Provide the [x, y] coordinate of the cell's center where the given text is located.  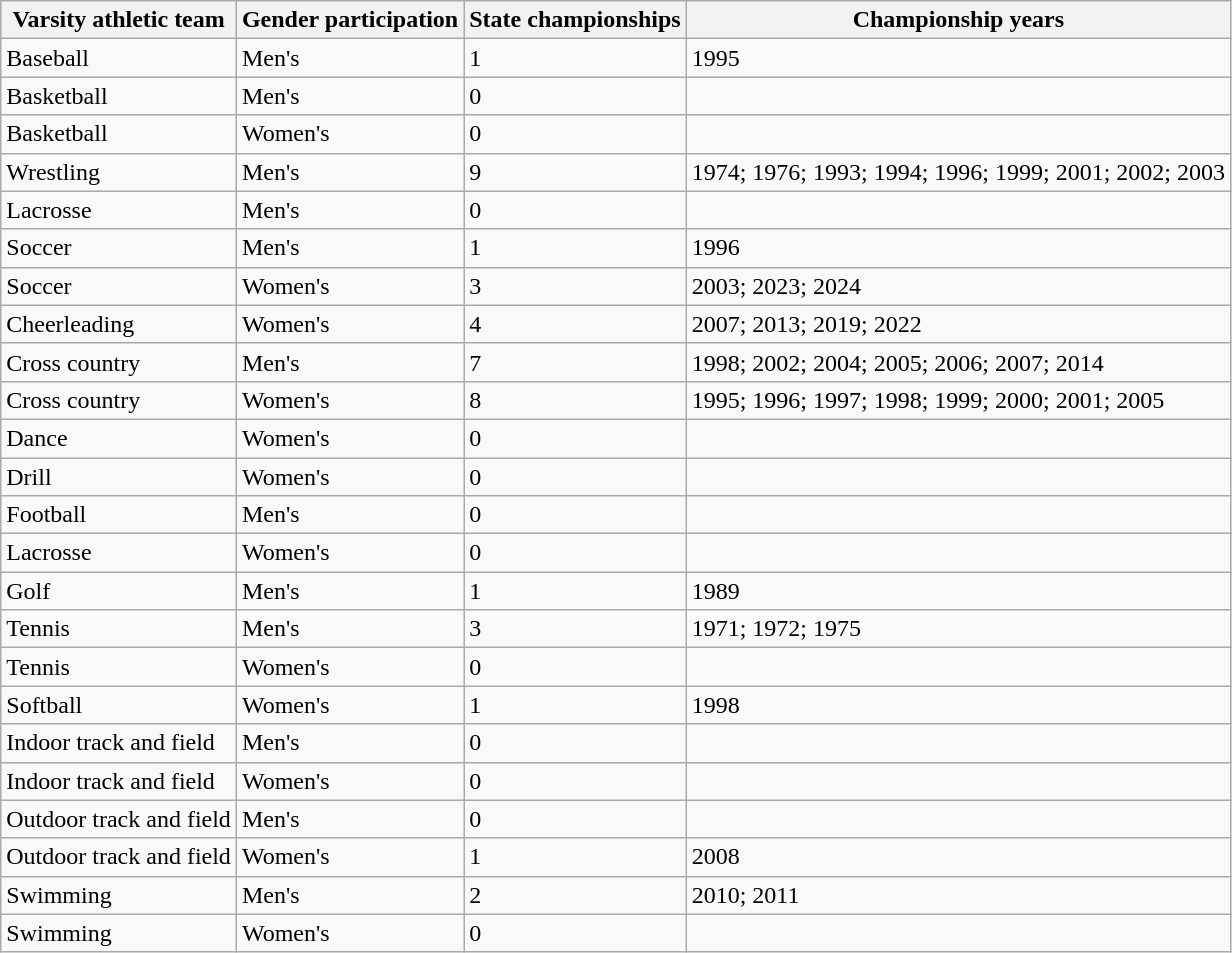
Championship years [958, 20]
1998; 2002; 2004; 2005; 2006; 2007; 2014 [958, 362]
Varsity athletic team [119, 20]
4 [575, 324]
1996 [958, 248]
1995 [958, 58]
Dance [119, 438]
Football [119, 515]
2010; 2011 [958, 895]
State championships [575, 20]
7 [575, 362]
Softball [119, 705]
1989 [958, 591]
1974; 1976; 1993; 1994; 1996; 1999; 2001; 2002; 2003 [958, 172]
Cheerleading [119, 324]
2007; 2013; 2019; 2022 [958, 324]
Gender participation [350, 20]
Wrestling [119, 172]
8 [575, 400]
2 [575, 895]
Baseball [119, 58]
Golf [119, 591]
Drill [119, 477]
9 [575, 172]
1998 [958, 705]
2008 [958, 857]
1995; 1996; 1997; 1998; 1999; 2000; 2001; 2005 [958, 400]
2003; 2023; 2024 [958, 286]
1971; 1972; 1975 [958, 629]
